From the cell containing the given text, extract its center point as [X, Y] coordinate. 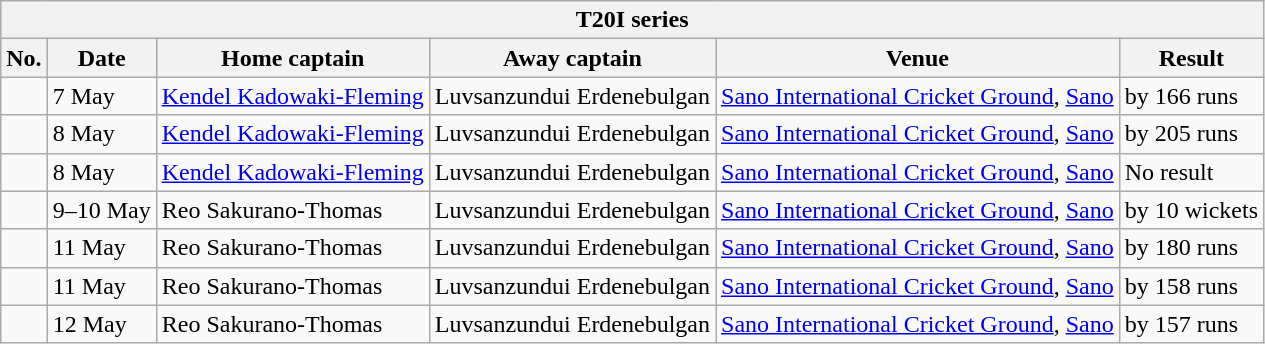
by 158 runs [1191, 286]
by 180 runs [1191, 248]
9–10 May [102, 210]
by 157 runs [1191, 324]
7 May [102, 96]
12 May [102, 324]
T20I series [632, 20]
by 205 runs [1191, 134]
No result [1191, 172]
Venue [918, 58]
Date [102, 58]
Home captain [292, 58]
by 10 wickets [1191, 210]
by 166 runs [1191, 96]
No. [24, 58]
Away captain [572, 58]
Result [1191, 58]
